For the text-containing cell, return its midpoint in (x, y) coordinate format. 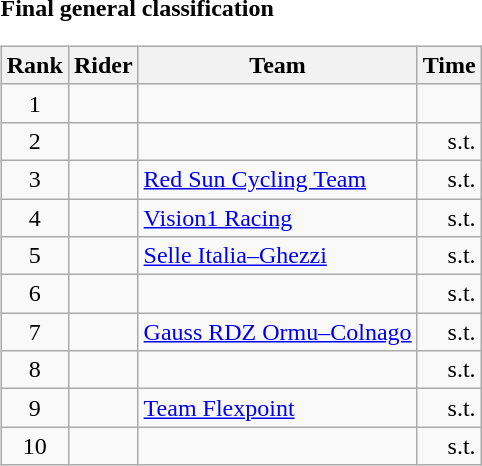
7 (34, 332)
Team Flexpoint (278, 408)
4 (34, 217)
Selle Italia–Ghezzi (278, 256)
5 (34, 256)
2 (34, 141)
Rank (34, 65)
Vision1 Racing (278, 217)
10 (34, 446)
Time (449, 65)
Gauss RDZ Ormu–Colnago (278, 332)
8 (34, 370)
9 (34, 408)
3 (34, 179)
Red Sun Cycling Team (278, 179)
1 (34, 103)
Team (278, 65)
6 (34, 294)
Rider (103, 65)
